Output the (x, y) coordinate of the center of the cell containing the given text.  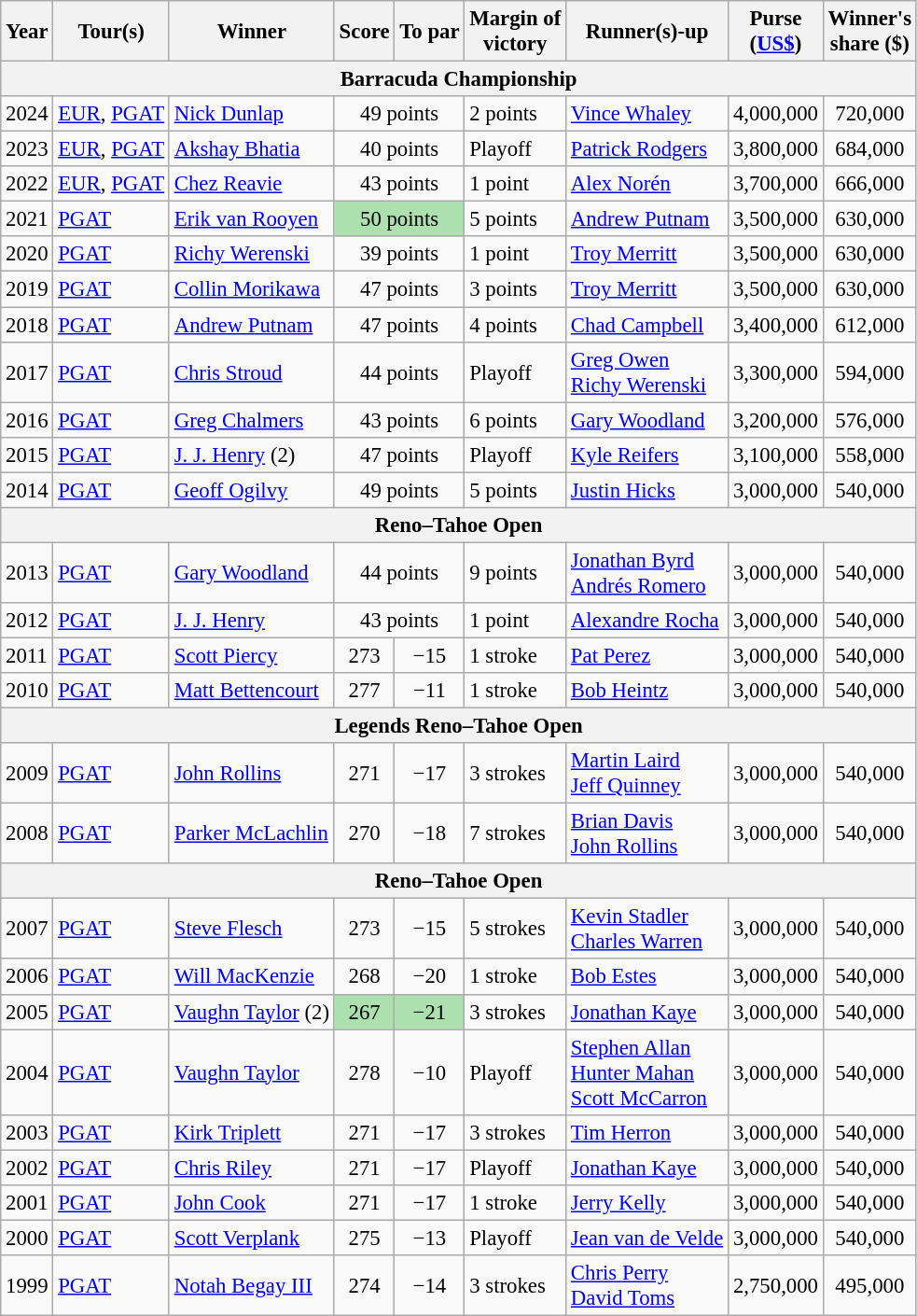
2004 (27, 1072)
720,000 (869, 114)
2021 (27, 219)
2016 (27, 420)
Notah Begay III (252, 1286)
Collin Morikawa (252, 289)
3,700,000 (776, 184)
Chad Campbell (647, 325)
Pat Perez (647, 655)
Richy Werenski (252, 255)
Brian Davis John Rollins (647, 834)
267 (364, 1012)
Will MacKenzie (252, 977)
2007 (27, 930)
Kirk Triplett (252, 1132)
2 points (515, 114)
2005 (27, 1012)
Scott Piercy (252, 655)
Barracuda Championship (459, 79)
6 points (515, 420)
2024 (27, 114)
2006 (27, 977)
Matt Bettencourt (252, 691)
Steve Flesch (252, 930)
495,000 (869, 1286)
Vince Whaley (647, 114)
Chris Perry David Toms (647, 1286)
3 points (515, 289)
Chez Reavie (252, 184)
Score (364, 32)
Jonathan Byrd Andrés Romero (647, 573)
−10 (429, 1072)
Alexandre Rocha (647, 621)
Bob Estes (647, 977)
39 points (399, 255)
Patrick Rodgers (647, 149)
Nick Dunlap (252, 114)
666,000 (869, 184)
Purse(US$) (776, 32)
2,750,000 (776, 1286)
−14 (429, 1286)
−11 (429, 691)
5 strokes (515, 930)
2014 (27, 490)
558,000 (869, 455)
Year (27, 32)
268 (364, 977)
3,100,000 (776, 455)
Kyle Reifers (647, 455)
−13 (429, 1238)
John Rollins (252, 773)
684,000 (869, 149)
Runner(s)-up (647, 32)
50 points (399, 219)
Parker McLachlin (252, 834)
Geoff Ogilvy (252, 490)
1999 (27, 1286)
−20 (429, 977)
2013 (27, 573)
Greg Owen Richy Werenski (647, 371)
40 points (399, 149)
Erik van Rooyen (252, 219)
2017 (27, 371)
Martin Laird Jeff Quinney (647, 773)
2001 (27, 1203)
Chris Stroud (252, 371)
2022 (27, 184)
Vaughn Taylor (2) (252, 1012)
Margin ofvictory (515, 32)
J. J. Henry (252, 621)
Jean van de Velde (647, 1238)
J. J. Henry (2) (252, 455)
Stephen Allan Hunter Mahan Scott McCarron (647, 1072)
3,400,000 (776, 325)
2020 (27, 255)
Winner (252, 32)
2010 (27, 691)
Vaughn Taylor (252, 1072)
576,000 (869, 420)
2015 (27, 455)
4,000,000 (776, 114)
3,300,000 (776, 371)
9 points (515, 573)
Kevin Stadler Charles Warren (647, 930)
Winner'sshare ($) (869, 32)
Bob Heintz (647, 691)
270 (364, 834)
−21 (429, 1012)
Jerry Kelly (647, 1203)
3,200,000 (776, 420)
275 (364, 1238)
Justin Hicks (647, 490)
2000 (27, 1238)
2002 (27, 1168)
277 (364, 691)
Tour(s) (112, 32)
2009 (27, 773)
2012 (27, 621)
2023 (27, 149)
To par (429, 32)
Tim Herron (647, 1132)
278 (364, 1072)
Greg Chalmers (252, 420)
594,000 (869, 371)
4 points (515, 325)
Alex Norén (647, 184)
2008 (27, 834)
7 strokes (515, 834)
274 (364, 1286)
Scott Verplank (252, 1238)
John Cook (252, 1203)
3,800,000 (776, 149)
2019 (27, 289)
2018 (27, 325)
612,000 (869, 325)
Legends Reno–Tahoe Open (459, 726)
Akshay Bhatia (252, 149)
Chris Riley (252, 1168)
2011 (27, 655)
2003 (27, 1132)
−18 (429, 834)
